Find where the given text appears and provide that cell's center as (X, Y) coordinate. 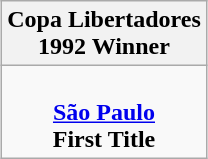
Copa Libertadores1992 Winner (104, 34)
São PauloFirst Title (104, 112)
